Return [x, y] of the center of cell containing provided text 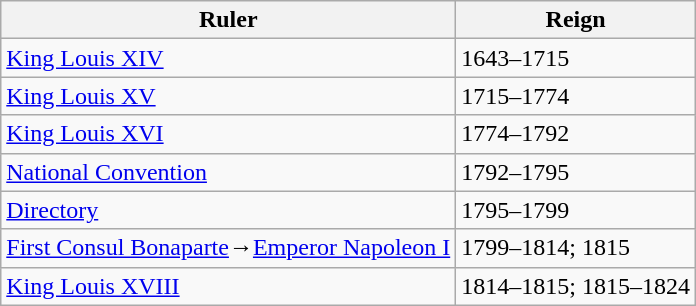
1795–1799 [576, 210]
Reign [576, 20]
1814–1815; 1815–1824 [576, 286]
1643–1715 [576, 58]
First Consul Bonaparte→Emperor Napoleon I [228, 248]
Directory [228, 210]
King Louis XVI [228, 134]
King Louis XVIII [228, 286]
King Louis XIV [228, 58]
National Convention [228, 172]
1774–1792 [576, 134]
1792–1795 [576, 172]
King Louis XV [228, 96]
1799–1814; 1815 [576, 248]
Ruler [228, 20]
1715–1774 [576, 96]
